Return the [X, Y] coordinate for the center point of the cell that contains the specified text.  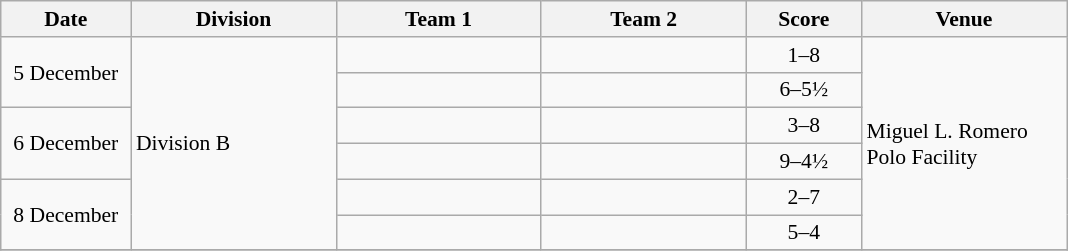
1–8 [804, 55]
5 December [66, 72]
Division B [234, 144]
Score [804, 19]
Team 2 [644, 19]
8 December [66, 214]
6 December [66, 144]
Venue [964, 19]
Miguel L. Romero Polo Facility [964, 144]
Team 1 [438, 19]
Date [66, 19]
6–5½ [804, 90]
3–8 [804, 126]
2–7 [804, 197]
9–4½ [804, 162]
5–4 [804, 233]
Division [234, 19]
